Identify which cell holds the provided text, then report its (X, Y) central coordinate. 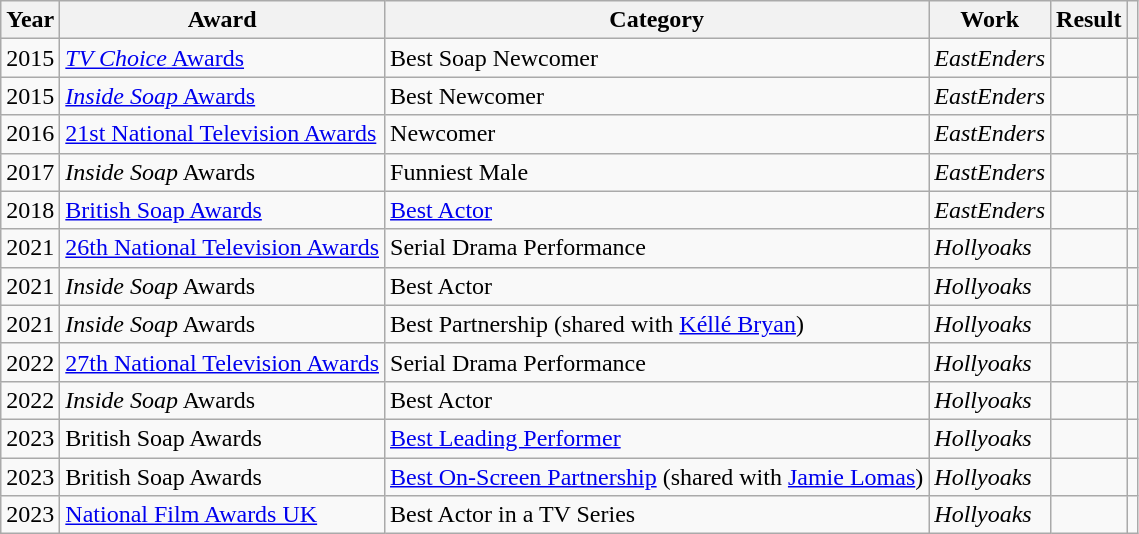
27th National Television Awards (222, 362)
2018 (30, 210)
21st National Television Awards (222, 134)
Best Newcomer (657, 96)
TV Choice Awards (222, 58)
Result (1089, 20)
Best Partnership (shared with Kéllé Bryan) (657, 324)
Best Actor in a TV Series (657, 515)
Best Leading Performer (657, 438)
2016 (30, 134)
Work (990, 20)
Best On-Screen Partnership (shared with Jamie Lomas) (657, 477)
National Film Awards UK (222, 515)
Funniest Male (657, 172)
Award (222, 20)
26th National Television Awards (222, 248)
2017 (30, 172)
Category (657, 20)
Year (30, 20)
Newcomer (657, 134)
Best Soap Newcomer (657, 58)
